Extract the (X, Y) coordinate from the center of the cell holding the provided text.  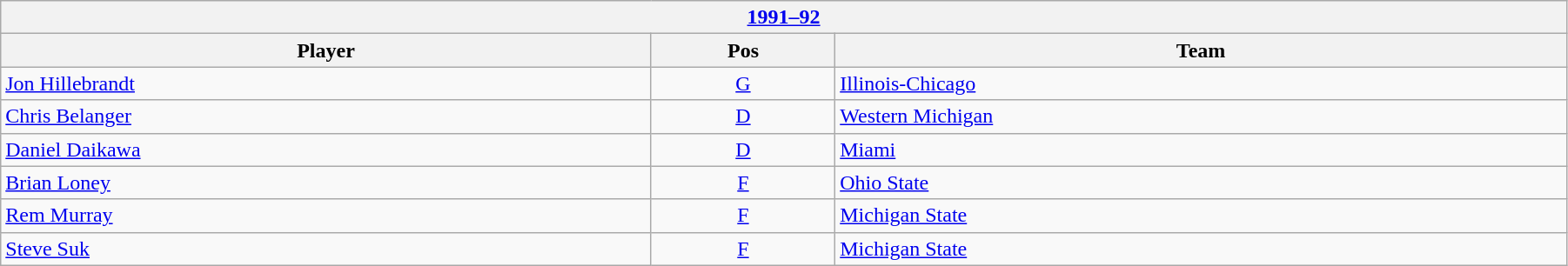
G (743, 83)
Brian Loney (325, 183)
Player (325, 50)
Team (1201, 50)
Ohio State (1201, 183)
Steve Suk (325, 249)
Illinois-Chicago (1201, 83)
Rem Murray (325, 216)
Jon Hillebrandt (325, 83)
Western Michigan (1201, 116)
Miami (1201, 150)
Daniel Daikawa (325, 150)
1991–92 (784, 17)
Chris Belanger (325, 116)
Pos (743, 50)
